Extract the [X, Y] coordinate from the center of the cell holding the provided text.  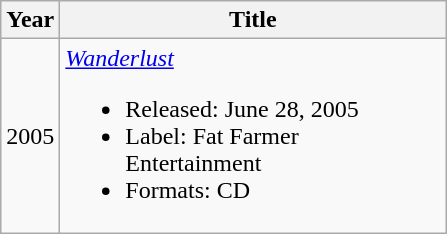
Title [253, 20]
Year [30, 20]
WanderlustReleased: June 28, 2005Label: Fat Farmer EntertainmentFormats: CD [253, 136]
2005 [30, 136]
